Extract the (X, Y) coordinate from the center of the cell holding the provided text.  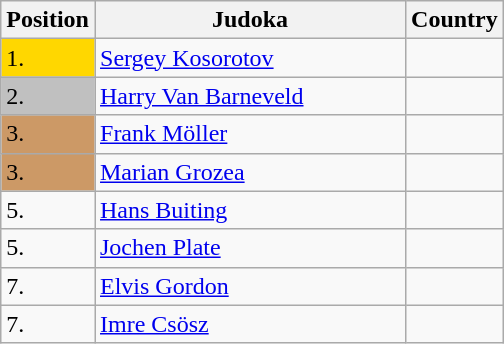
Harry Van Barneveld (250, 96)
Judoka (250, 20)
Imre Csösz (250, 324)
Elvis Gordon (250, 286)
Sergey Kosorotov (250, 58)
Country (455, 20)
Jochen Plate (250, 248)
Position (48, 20)
1. (48, 58)
Marian Grozea (250, 172)
Frank Möller (250, 134)
Hans Buiting (250, 210)
2. (48, 96)
